Output the [x, y] coordinate of the center of the cell containing the given text.  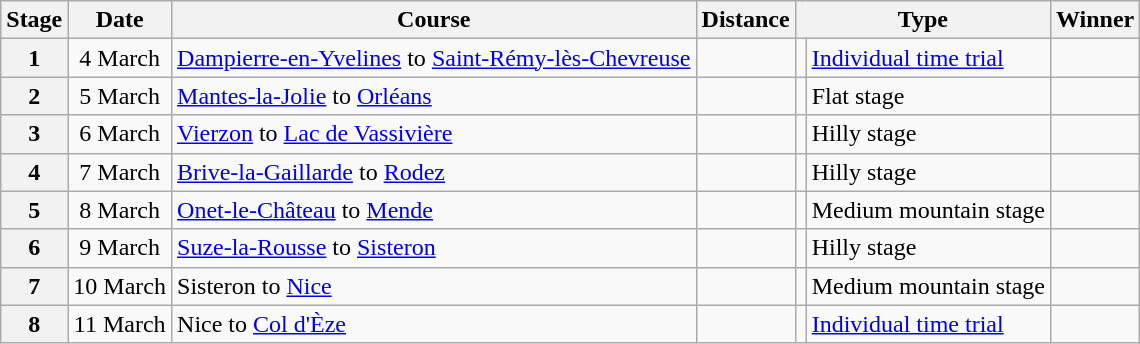
7 March [120, 172]
Type [922, 20]
8 March [120, 210]
4 March [120, 58]
Distance [746, 20]
8 [34, 324]
Suze-la-Rousse to Sisteron [434, 248]
Mantes-la-Jolie to Orléans [434, 96]
Flat stage [928, 96]
5 [34, 210]
6 March [120, 134]
7 [34, 286]
Date [120, 20]
9 March [120, 248]
1 [34, 58]
Dampierre-en-Yvelines to Saint-Rémy-lès-Chevreuse [434, 58]
4 [34, 172]
3 [34, 134]
Winner [1094, 20]
Sisteron to Nice [434, 286]
Brive-la-Gaillarde to Rodez [434, 172]
Course [434, 20]
11 March [120, 324]
2 [34, 96]
Onet-le-Château to Mende [434, 210]
6 [34, 248]
Vierzon to Lac de Vassivière [434, 134]
10 March [120, 286]
Stage [34, 20]
Nice to Col d'Èze [434, 324]
5 March [120, 96]
